Capture the cell that displays the provided text and extract its (x, y) central coordinate. 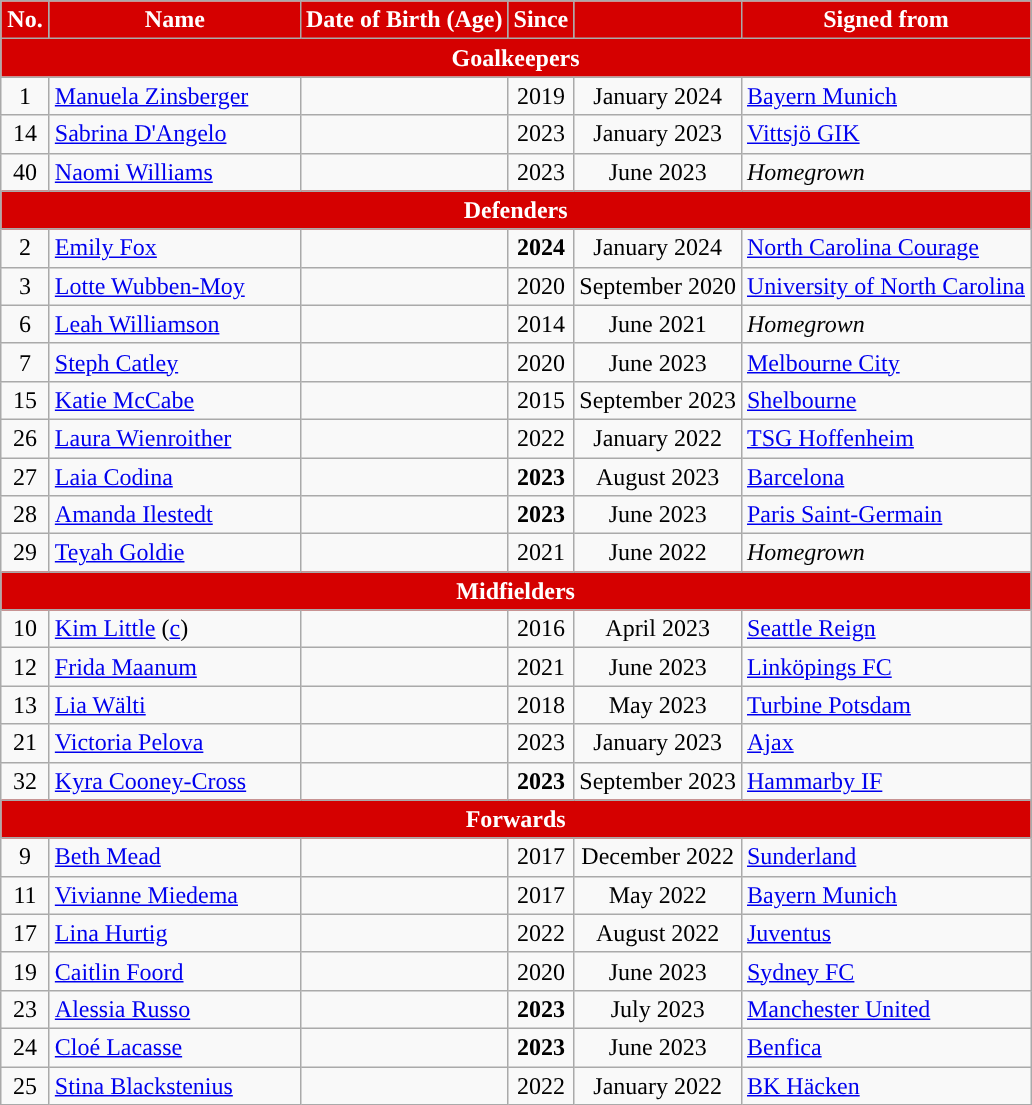
6 (26, 324)
Name (174, 20)
September 2020 (658, 286)
Frida Maanum (174, 667)
Sunderland (886, 857)
Cloé Lacasse (174, 1047)
July 2023 (658, 1009)
26 (26, 438)
No. (26, 20)
27 (26, 477)
North Carolina Courage (886, 248)
Kim Little (c) (174, 629)
Benfica (886, 1047)
25 (26, 1085)
40 (26, 172)
Signed from (886, 20)
2024 (541, 248)
2014 (541, 324)
15 (26, 400)
Manchester United (886, 1009)
Forwards (516, 819)
June 2022 (658, 553)
Defenders (516, 210)
2018 (541, 705)
Sabrina D'Angelo (174, 134)
2 (26, 248)
24 (26, 1047)
9 (26, 857)
21 (26, 743)
2019 (541, 96)
Beth Mead (174, 857)
Paris Saint-Germain (886, 515)
Shelbourne (886, 400)
Stina Blackstenius (174, 1085)
1 (26, 96)
Emily Fox (174, 248)
Vivianne Miedema (174, 895)
Melbourne City (886, 362)
Ajax (886, 743)
Goalkeepers (516, 58)
29 (26, 553)
December 2022 (658, 857)
University of North Carolina (886, 286)
12 (26, 667)
June 2021 (658, 324)
May 2022 (658, 895)
11 (26, 895)
2015 (541, 400)
August 2022 (658, 933)
Hammarby IF (886, 781)
23 (26, 1009)
Manuela Zinsberger (174, 96)
Leah Williamson (174, 324)
Lina Hurtig (174, 933)
3 (26, 286)
Teyah Goldie (174, 553)
Vittsjö GIK (886, 134)
Kyra Cooney-Cross (174, 781)
Sydney FC (886, 971)
Linköpings FC (886, 667)
Lotte Wubben-Moy (174, 286)
BK Häcken (886, 1085)
Amanda Ilestedt (174, 515)
August 2023 (658, 477)
Turbine Potsdam (886, 705)
May 2023 (658, 705)
Caitlin Foord (174, 971)
10 (26, 629)
Midfielders (516, 591)
April 2023 (658, 629)
TSG Hoffenheim (886, 438)
Laia Codina (174, 477)
28 (26, 515)
Naomi Williams (174, 172)
Alessia Russo (174, 1009)
Since (541, 20)
Steph Catley (174, 362)
32 (26, 781)
Barcelona (886, 477)
Seattle Reign (886, 629)
Katie McCabe (174, 400)
13 (26, 705)
14 (26, 134)
Lia Wälti (174, 705)
Date of Birth (Age) (404, 20)
19 (26, 971)
Juventus (886, 933)
Victoria Pelova (174, 743)
2016 (541, 629)
7 (26, 362)
Laura Wienroither (174, 438)
17 (26, 933)
